Pinpoint the cell where the given text exists, returning its [x, y] midpoint coordinate. 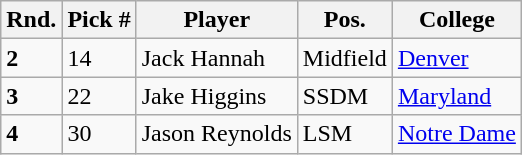
Pos. [344, 20]
Jake Higgins [216, 96]
Rnd. [32, 20]
Player [216, 20]
22 [99, 96]
4 [32, 134]
Jason Reynolds [216, 134]
Pick # [99, 20]
3 [32, 96]
Notre Dame [456, 134]
Maryland [456, 96]
LSM [344, 134]
Denver [456, 58]
14 [99, 58]
Jack Hannah [216, 58]
SSDM [344, 96]
2 [32, 58]
30 [99, 134]
College [456, 20]
Midfield [344, 58]
